Capture the cell that displays the provided text and extract its [X, Y] central coordinate. 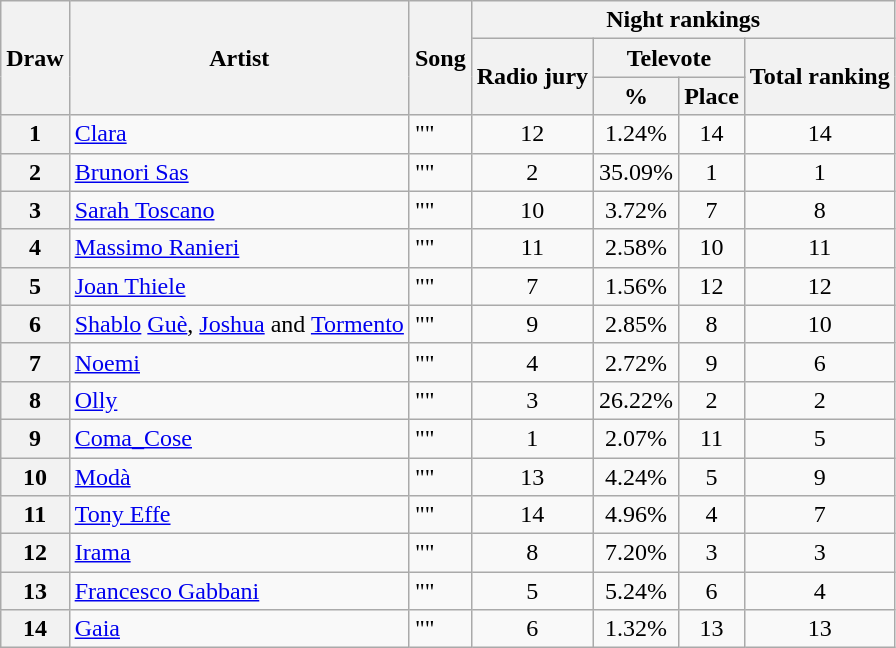
1.24% [636, 134]
4.96% [636, 515]
2.07% [636, 438]
Artist [239, 58]
Night rankings [683, 20]
5.24% [636, 591]
1.56% [636, 286]
% [636, 96]
4.24% [636, 477]
26.22% [636, 400]
Total ranking [820, 77]
Noemi [239, 362]
Radio jury [532, 77]
2.72% [636, 362]
Song [440, 58]
3.72% [636, 210]
Joan Thiele [239, 286]
Massimo Ranieri [239, 248]
Tony Effe [239, 515]
Sarah Toscano [239, 210]
Brunori Sas [239, 172]
Irama [239, 553]
7.20% [636, 553]
Televote [670, 58]
1.32% [636, 629]
Coma_Cose [239, 438]
Place [712, 96]
Francesco Gabbani [239, 591]
Clara [239, 134]
Draw [35, 58]
Shablo Guè, Joshua and Tormento [239, 324]
35.09% [636, 172]
Gaia [239, 629]
Olly [239, 400]
2.58% [636, 248]
2.85% [636, 324]
Modà [239, 477]
